From the cell containing the given text, extract its center point as [X, Y] coordinate. 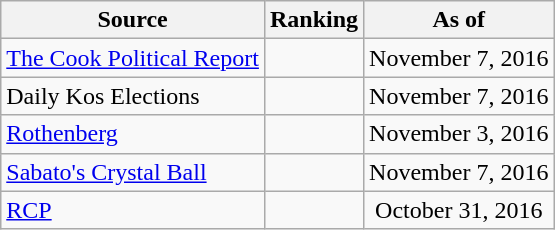
Sabato's Crystal Ball [133, 172]
Ranking [314, 20]
Daily Kos Elections [133, 96]
October 31, 2016 [459, 210]
Rothenberg [133, 134]
November 3, 2016 [459, 134]
The Cook Political Report [133, 58]
As of [459, 20]
Source [133, 20]
RCP [133, 210]
